From the cell containing the given text, extract its center point as [x, y] coordinate. 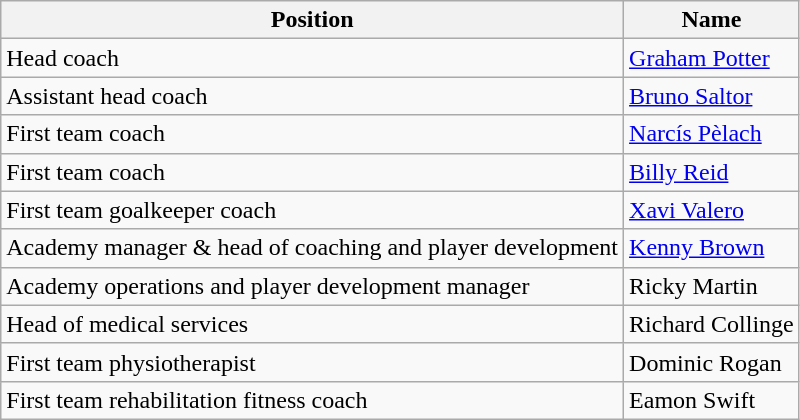
Richard Collinge [712, 324]
Name [712, 20]
Narcís Pèlach [712, 134]
Eamon Swift [712, 400]
First team physiotherapist [312, 362]
Graham Potter [712, 58]
Academy manager & head of coaching and player development [312, 248]
Dominic Rogan [712, 362]
Head of medical services [312, 324]
Billy Reid [712, 172]
Head coach [312, 58]
Kenny Brown [712, 248]
First team rehabilitation fitness coach [312, 400]
Academy operations and player development manager [312, 286]
Assistant head coach [312, 96]
First team goalkeeper coach [312, 210]
Ricky Martin [712, 286]
Xavi Valero [712, 210]
Position [312, 20]
Bruno Saltor [712, 96]
